Capture the cell that displays the provided text and extract its (X, Y) central coordinate. 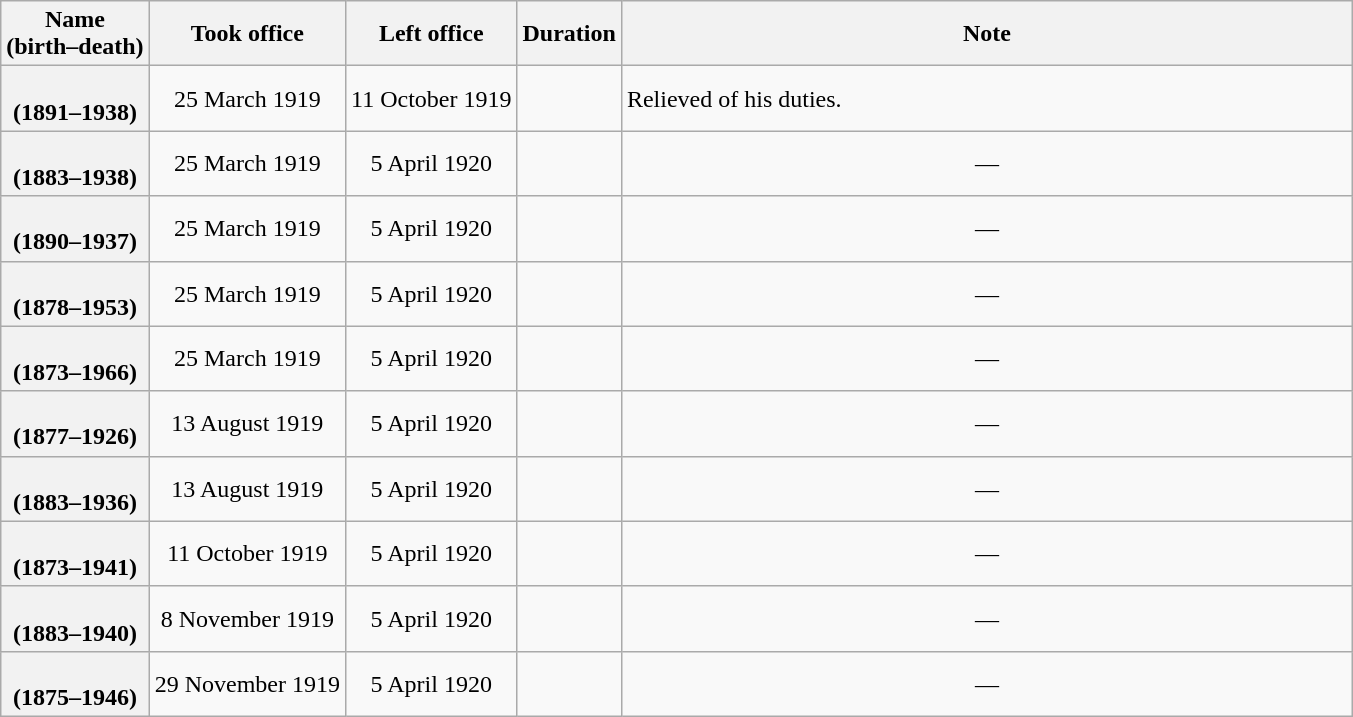
(1873–1941) (75, 554)
Duration (569, 34)
(1890–1937) (75, 228)
(1877–1926) (75, 424)
(1878–1953) (75, 294)
(1873–1966) (75, 358)
Relieved of his duties. (986, 98)
Note (986, 34)
(1883–1940) (75, 618)
(1875–1946) (75, 684)
Took office (247, 34)
(1883–1938) (75, 164)
Left office (432, 34)
(1891–1938) (75, 98)
Name(birth–death) (75, 34)
(1883–1936) (75, 488)
8 November 1919 (247, 618)
29 November 1919 (247, 684)
